Output the (x, y) coordinate of the center of the cell containing the given text.  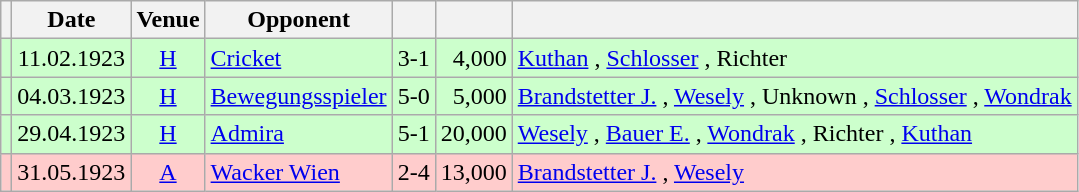
4,000 (474, 58)
Wesely , Bauer E. , Wondrak , Richter , Kuthan (794, 134)
Cricket (298, 58)
29.04.1923 (72, 134)
5-0 (414, 96)
Brandstetter J. , Wesely , Unknown , Schlosser , Wondrak (794, 96)
Brandstetter J. , Wesely (794, 172)
5-1 (414, 134)
Kuthan , Schlosser , Richter (794, 58)
Opponent (298, 20)
11.02.1923 (72, 58)
20,000 (474, 134)
Venue (168, 20)
31.05.1923 (72, 172)
Bewegungsspieler (298, 96)
Wacker Wien (298, 172)
5,000 (474, 96)
13,000 (474, 172)
Admira (298, 134)
A (168, 172)
Date (72, 20)
04.03.1923 (72, 96)
3-1 (414, 58)
2-4 (414, 172)
